Scan for the cell matching the given text and deliver its (x, y) coordinate at center. 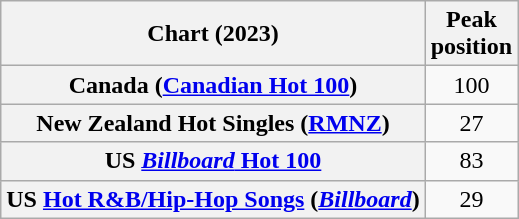
83 (471, 161)
29 (471, 199)
Chart (2023) (213, 34)
New Zealand Hot Singles (RMNZ) (213, 123)
Canada (Canadian Hot 100) (213, 85)
US Billboard Hot 100 (213, 161)
US Hot R&B/Hip-Hop Songs (Billboard) (213, 199)
27 (471, 123)
Peak position (471, 34)
100 (471, 85)
